Determine the [X, Y] coordinate at the center of the cell enclosing the given text.  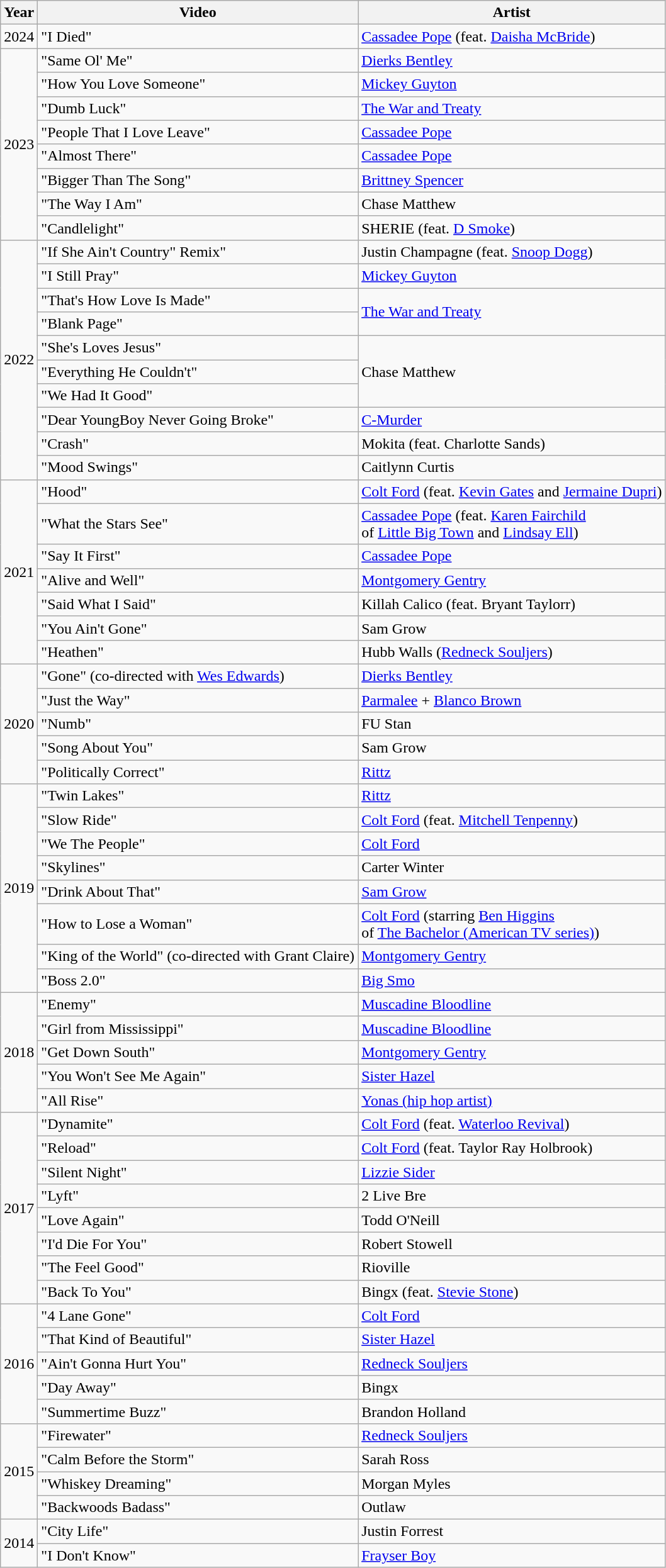
"Love Again" [198, 1220]
2014 [19, 1543]
"Back To You" [198, 1292]
"Song About You" [198, 748]
Frayser Boy [512, 1555]
C-Murder [512, 420]
Outlaw [512, 1508]
"All Rise" [198, 1100]
"Slow Ride" [198, 820]
"Mood Swings" [198, 468]
2018 [19, 1052]
"If She Ain't Country" Remix" [198, 252]
"How You Love Someone" [198, 84]
Bingx [512, 1387]
Caitlynn Curtis [512, 468]
"Politically Correct" [198, 772]
"Skylines" [198, 868]
Morgan Myles [512, 1483]
"Just the Way" [198, 700]
"Reload" [198, 1148]
2023 [19, 144]
FU Stan [512, 724]
Cassadee Pope (feat. Karen Fairchildof Little Big Town and Lindsay Ell) [512, 524]
"Heathen" [198, 652]
"Silent Night" [198, 1172]
"We The People" [198, 844]
"Lyft" [198, 1196]
Robert Stowell [512, 1244]
2024 [19, 36]
"Enemy" [198, 1004]
Yonas (hip hop artist) [512, 1100]
"King of the World" (co-directed with Grant Claire) [198, 956]
"Almost There" [198, 156]
Lizzie Sider [512, 1172]
"That Kind of Beautiful" [198, 1340]
Cassadee Pope (feat. Daisha McBride) [512, 36]
"Day Away" [198, 1387]
Parmalee + Blanco Brown [512, 700]
Rioville [512, 1268]
"She's Loves Jesus" [198, 348]
"Hood" [198, 491]
"Everything He Couldn't" [198, 372]
"Girl from Mississippi" [198, 1028]
"Say It First" [198, 556]
"Calm Before the Storm" [198, 1459]
Brittney Spencer [512, 180]
"What the Stars See" [198, 524]
2022 [19, 360]
"Whiskey Dreaming" [198, 1483]
"Same Ol' Me" [198, 60]
"Twin Lakes" [198, 796]
"Summertime Buzz" [198, 1411]
2017 [19, 1208]
"Bigger Than The Song" [198, 180]
SHERIE (feat. D Smoke) [512, 228]
2016 [19, 1364]
Brandon Holland [512, 1411]
"Dumb Luck" [198, 108]
"You Won't See Me Again" [198, 1076]
"Numb" [198, 724]
Video [198, 13]
Colt Ford (feat. Taylor Ray Holbrook) [512, 1148]
2 Live Bre [512, 1196]
"Blank Page" [198, 324]
Mokita (feat. Charlotte Sands) [512, 444]
Colt Ford (starring Ben Higginsof The Bachelor (American TV series)) [512, 924]
Sarah Ross [512, 1459]
"Ain't Gonna Hurt You" [198, 1364]
"Backwoods Badass" [198, 1508]
Todd O'Neill [512, 1220]
"Firewater" [198, 1435]
"I Still Pray" [198, 276]
Hubb Walls (Redneck Souljers) [512, 652]
Killah Calico (feat. Bryant Taylorr) [512, 604]
Colt Ford (feat. Waterloo Revival) [512, 1124]
2020 [19, 724]
"I Died" [198, 36]
"Alive and Well" [198, 580]
"Candlelight" [198, 228]
2019 [19, 888]
Bingx (feat. Stevie Stone) [512, 1292]
"I'd Die For You" [198, 1244]
"4 Lane Gone" [198, 1316]
"Get Down South" [198, 1052]
"Crash" [198, 444]
Justin Champagne (feat. Snoop Dogg) [512, 252]
Justin Forrest [512, 1532]
"Drink About That" [198, 892]
"Gone" (co-directed with Wes Edwards) [198, 676]
Year [19, 13]
Big Smo [512, 980]
"We Had It Good" [198, 396]
"That's How Love Is Made" [198, 300]
2021 [19, 571]
Carter Winter [512, 868]
"I Don't Know" [198, 1555]
"The Way I Am" [198, 204]
"How to Lose a Woman" [198, 924]
2015 [19, 1471]
Colt Ford (feat. Mitchell Tenpenny) [512, 820]
"You Ain't Gone" [198, 628]
"Dynamite" [198, 1124]
"Said What I Said" [198, 604]
Artist [512, 13]
"Dear YoungBoy Never Going Broke" [198, 420]
Colt Ford (feat. Kevin Gates and Jermaine Dupri) [512, 491]
"The Feel Good" [198, 1268]
"City Life" [198, 1532]
"Boss 2.0" [198, 980]
"People That I Love Leave" [198, 132]
